Find where the given text appears and provide that cell's center as (X, Y) coordinate. 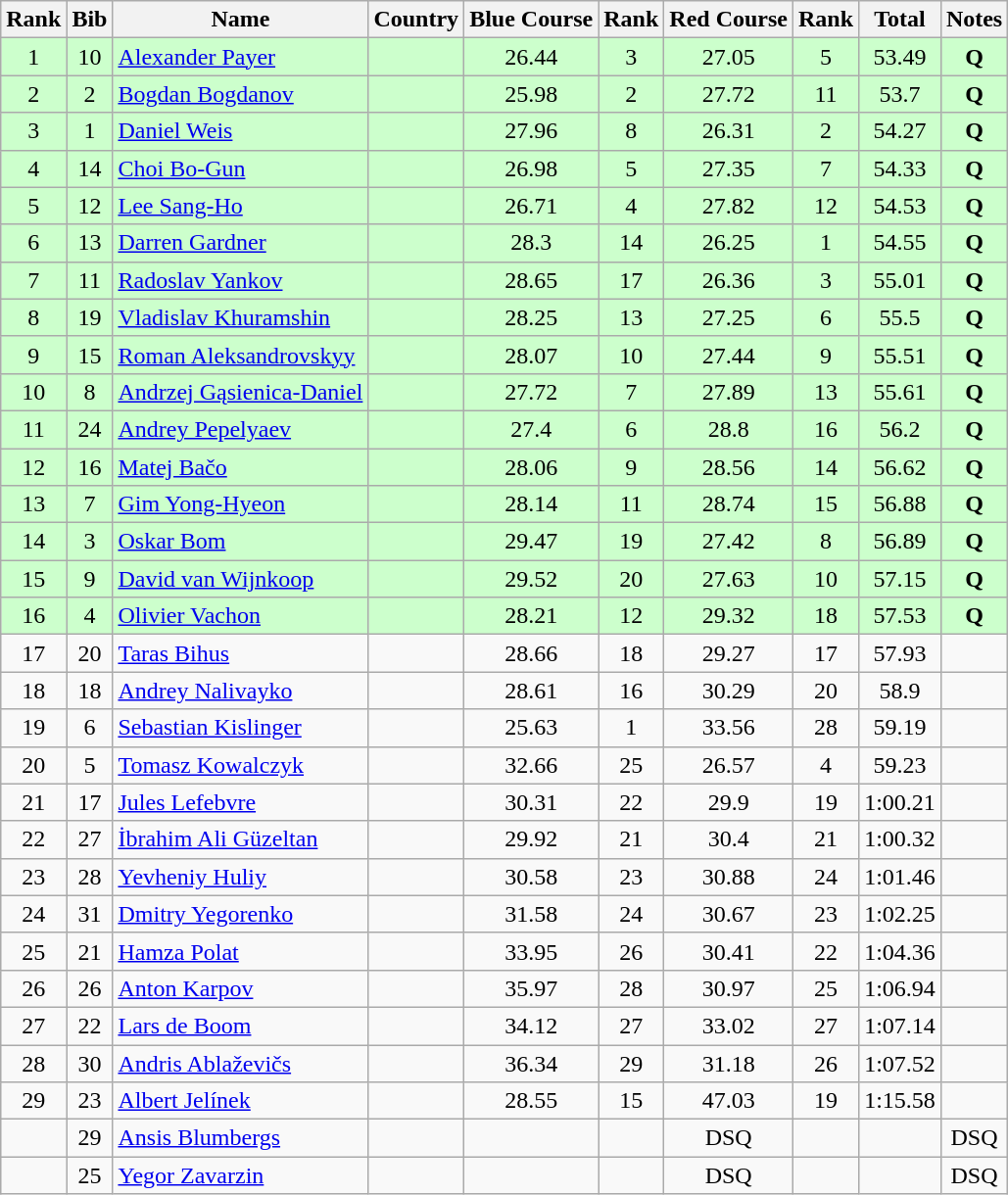
28.21 (531, 616)
28.3 (531, 243)
Andrey Nalivayko (241, 691)
1:07.52 (900, 1063)
1:04.36 (900, 951)
28.56 (729, 467)
David van Wijnkoop (241, 579)
27.35 (729, 168)
Andrey Pepelyaev (241, 429)
30.31 (531, 802)
27.42 (729, 542)
Andris Ablaževičs (241, 1063)
30.41 (729, 951)
27.96 (531, 131)
26.31 (729, 131)
28.14 (531, 504)
27.25 (729, 317)
53.49 (900, 57)
30.88 (729, 877)
Yegor Zavarzin (241, 1175)
55.01 (900, 280)
31 (90, 914)
56.88 (900, 504)
25.63 (531, 728)
26.71 (531, 206)
59.19 (900, 728)
Sebastian Kislinger (241, 728)
Yevheniy Huliy (241, 877)
26.57 (729, 765)
Choi Bo-Gun (241, 168)
30.97 (729, 988)
Total (900, 20)
Lars de Boom (241, 1026)
Matej Bačo (241, 467)
Hamza Polat (241, 951)
26.36 (729, 280)
26.44 (531, 57)
İbrahim Ali Güzeltan (241, 839)
28.06 (531, 467)
55.5 (900, 317)
Name (241, 20)
Bib (90, 20)
29.47 (531, 542)
30.58 (531, 877)
Red Course (729, 20)
Daniel Weis (241, 131)
27.63 (729, 579)
Blue Course (531, 20)
26.98 (531, 168)
29.32 (729, 616)
1:07.14 (900, 1026)
Alexander Payer (241, 57)
32.66 (531, 765)
Notes (974, 20)
33.95 (531, 951)
59.23 (900, 765)
34.12 (531, 1026)
36.34 (531, 1063)
28.25 (531, 317)
Andrzej Gąsienica-Daniel (241, 392)
28.65 (531, 280)
28.8 (729, 429)
29.92 (531, 839)
27.44 (729, 355)
31.18 (729, 1063)
57.53 (900, 616)
Lee Sang-Ho (241, 206)
Albert Jelínek (241, 1101)
Vladislav Khuramshin (241, 317)
28.55 (531, 1101)
1:15.58 (900, 1101)
Tomasz Kowalczyk (241, 765)
26.25 (729, 243)
30.29 (729, 691)
27.05 (729, 57)
47.03 (729, 1101)
Roman Aleksandrovskyy (241, 355)
27.4 (531, 429)
58.9 (900, 691)
Taras Bihus (241, 653)
27.89 (729, 392)
Ansis Blumbergs (241, 1138)
28.07 (531, 355)
31.58 (531, 914)
1:06.94 (900, 988)
Oskar Bom (241, 542)
Gim Yong-Hyeon (241, 504)
29.9 (729, 802)
33.56 (729, 728)
28.66 (531, 653)
54.53 (900, 206)
57.15 (900, 579)
29.27 (729, 653)
28.74 (729, 504)
30.4 (729, 839)
54.55 (900, 243)
Jules Lefebvre (241, 802)
Bogdan Bogdanov (241, 94)
Olivier Vachon (241, 616)
53.7 (900, 94)
Radoslav Yankov (241, 280)
Darren Gardner (241, 243)
56.62 (900, 467)
57.93 (900, 653)
54.27 (900, 131)
54.33 (900, 168)
55.51 (900, 355)
56.2 (900, 429)
30 (90, 1063)
30.67 (729, 914)
1:02.25 (900, 914)
Anton Karpov (241, 988)
Dmitry Yegorenko (241, 914)
55.61 (900, 392)
1:01.46 (900, 877)
29.52 (531, 579)
25.98 (531, 94)
33.02 (729, 1026)
1:00.32 (900, 839)
Country (416, 20)
28.61 (531, 691)
56.89 (900, 542)
1:00.21 (900, 802)
27.82 (729, 206)
35.97 (531, 988)
